Search for the cell housing the specified text and yield its [X, Y] center coordinate. 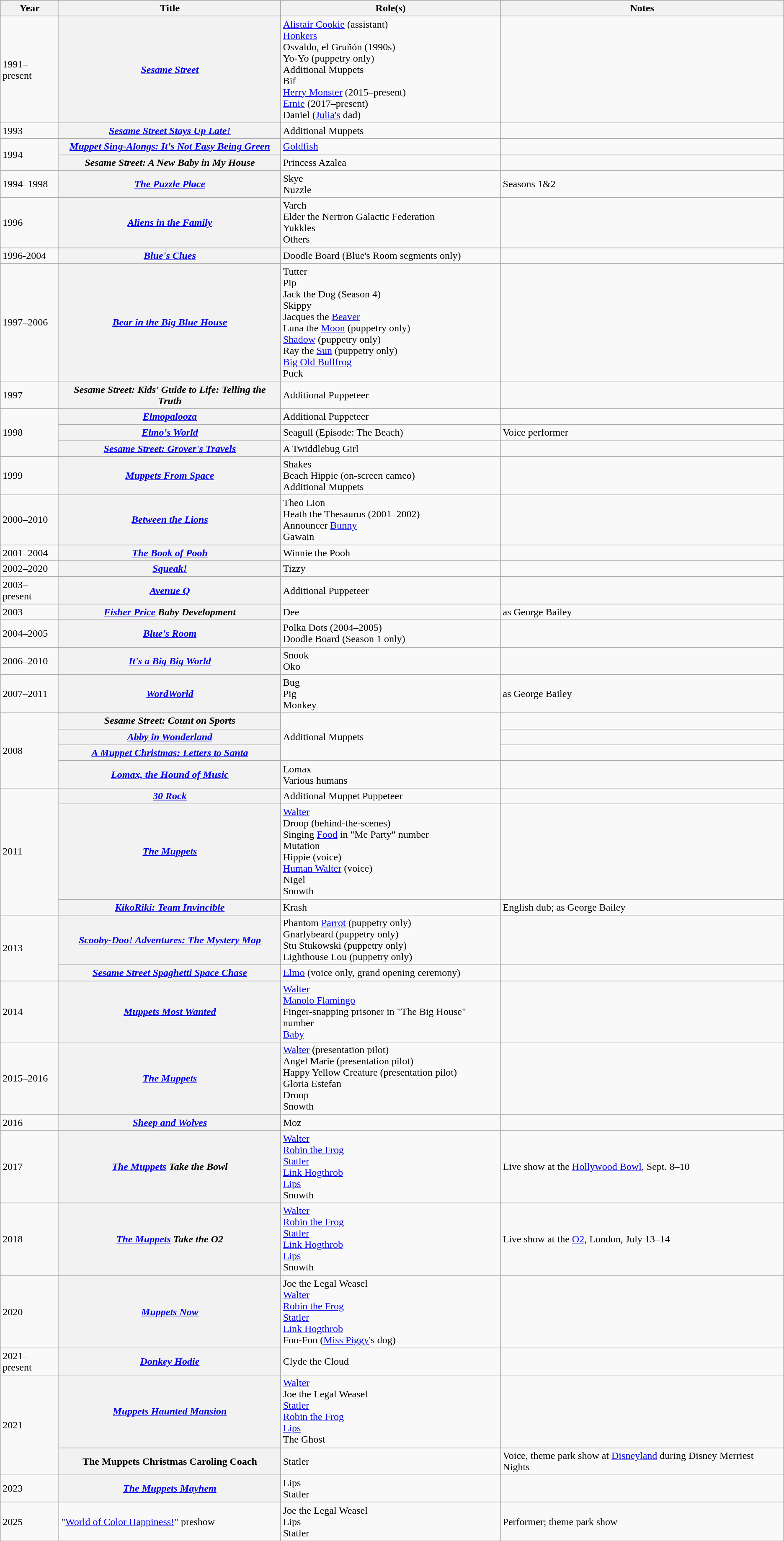
Seasons 1&2 [642, 184]
2004–2005 [30, 633]
Sesame Street: Kids' Guide to Life: Telling the Truth [170, 395]
2025 [30, 1521]
KikoRiki: Team Invincible [170, 907]
2002–2020 [30, 569]
Year [30, 8]
2011 [30, 851]
2000–2010 [30, 520]
Goldfish [390, 147]
Blue's Clues [170, 256]
VarchElder the Nertron Galactic FederationYukklesOthers [390, 223]
Performer; theme park show [642, 1521]
Dee [390, 612]
Theo LionHeath the Thesaurus (2001–2002)Announcer BunnyGawain [390, 520]
2016 [30, 1123]
2023 [30, 1489]
Live show at the Hollywood Bowl, Sept. 8–10 [642, 1167]
Seagull (Episode: The Beach) [390, 432]
Joe the Legal WeaselLipsStatler [390, 1521]
It's a Big Big World [170, 661]
2001–2004 [30, 553]
Muppets Most Wanted [170, 1012]
2017 [30, 1167]
Squeak! [170, 569]
Live show at the O2, London, July 13–14 [642, 1239]
Sesame Street: A New Baby in My House [170, 163]
1991–present [30, 70]
2021–present [30, 1361]
2008 [30, 751]
Muppets From Space [170, 476]
The Muppets Take the Bowl [170, 1167]
Notes [642, 8]
Voice performer [642, 432]
Additional Muppet Puppeteer [390, 796]
The Muppets Christmas Caroling Coach [170, 1461]
Donkey Hodie [170, 1361]
SkyeNuzzle [390, 184]
1996-2004 [30, 256]
Sesame Street Stays Up Late! [170, 131]
Muppets Haunted Mansion [170, 1412]
Scooby-Doo! Adventures: The Mystery Map [170, 940]
2003–present [30, 591]
Doodle Board (Blue's Room segments only) [390, 256]
English dub; as George Bailey [642, 907]
1996 [30, 223]
2007–2011 [30, 694]
2018 [30, 1239]
1997–2006 [30, 323]
2014 [30, 1012]
A Twiddlebug Girl [390, 449]
Role(s) [390, 8]
1999 [30, 476]
ShakesBeach Hippie (on-screen cameo)Additional Muppets [390, 476]
Princess Azalea [390, 163]
Walter (presentation pilot)Angel Marie (presentation pilot)Happy Yellow Creature (presentation pilot)Gloria EstefanDroopSnowth [390, 1078]
BugPigMonkey [390, 694]
WalterJoe the Legal WeaselStatlerRobin the FrogLipsThe Ghost [390, 1412]
Bear in the Big Blue House [170, 323]
A Muppet Christmas: Letters to Santa [170, 753]
The Book of Pooh [170, 553]
Sesame Street Spaghetti Space Chase [170, 973]
Elmo's World [170, 432]
The Puzzle Place [170, 184]
Joe the Legal WeaselWalterRobin the FrogStatlerLink HogthrobFoo-Foo (Miss Piggy's dog) [390, 1312]
Sesame Street [170, 70]
Sesame Street: Count on Sports [170, 721]
Blue's Room [170, 633]
Polka Dots (2004–2005)Doodle Board (Season 1 only) [390, 633]
Between the Lions [170, 520]
2020 [30, 1312]
1998 [30, 432]
Winnie the Pooh [390, 553]
Clyde the Cloud [390, 1361]
Fisher Price Baby Development [170, 612]
2006–2010 [30, 661]
Moz [390, 1123]
Sesame Street: Grover's Travels [170, 449]
30 Rock [170, 796]
1993 [30, 131]
2013 [30, 948]
Statler [390, 1461]
Abby in Wonderland [170, 737]
LipsStatler [390, 1489]
Sheep and Wolves [170, 1123]
The Muppets Mayhem [170, 1489]
SnookOko [390, 661]
The Muppets Take the O2 [170, 1239]
Lomax, the Hound of Music [170, 774]
Elmo (voice only, grand opening ceremony) [390, 973]
WalterManolo FlamingoFinger-snapping prisoner in "The Big House" numberBaby [390, 1012]
1997 [30, 395]
"World of Color Happiness!" preshow [170, 1521]
Aliens in the Family [170, 223]
WalterDroop (behind-the-scenes)Singing Food in "Me Party" numberMutationHippie (voice)Human Walter (voice)NigelSnowth [390, 851]
1994 [30, 155]
2021 [30, 1425]
Krash [390, 907]
1994–1998 [30, 184]
2015–2016 [30, 1078]
Elmopalooza [170, 416]
Muppets Now [170, 1312]
Title [170, 8]
WordWorld [170, 694]
Avenue Q [170, 591]
LomaxVarious humans [390, 774]
Voice, theme park show at Disneyland during Disney Merriest Nights [642, 1461]
Muppet Sing-Alongs: It's Not Easy Being Green [170, 147]
Phantom Parrot (puppetry only)Gnarlybeard (puppetry only)Stu Stukowski (puppetry only)Lighthouse Lou (puppetry only) [390, 940]
2003 [30, 612]
Tizzy [390, 569]
